Detect which cell encompasses the target text, then output its [x, y] center coordinate. 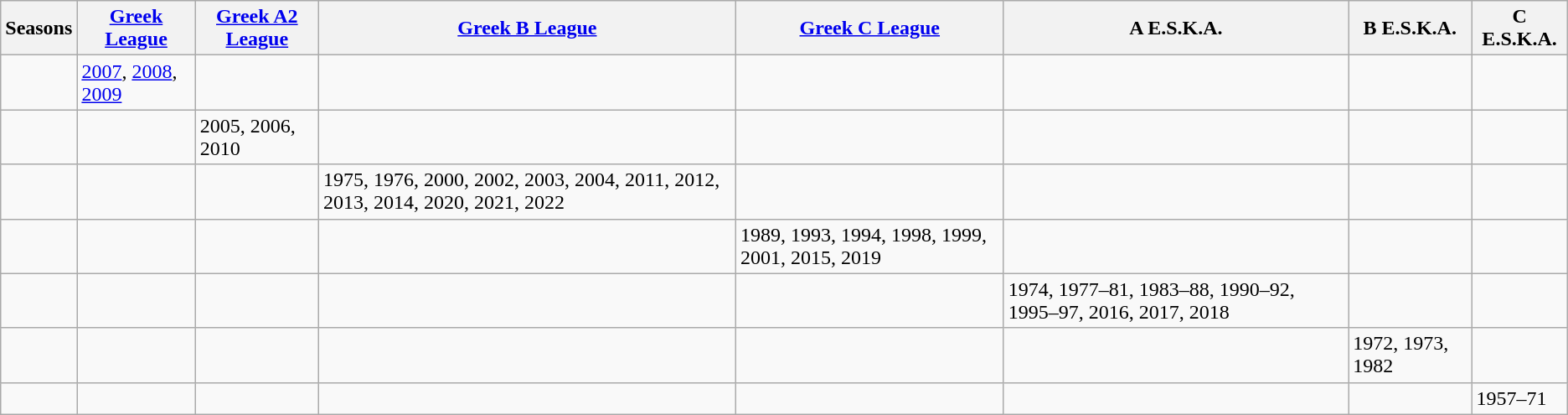
1975, 1976, 2000, 2002, 2003, 2004, 2011, 2012, 2013, 2014, 2020, 2021, 2022 [527, 191]
Greek A2 League [256, 29]
B E.S.K.A. [1411, 29]
Seasons [39, 29]
1972, 1973, 1982 [1411, 355]
A E.S.K.A. [1176, 29]
Greek C League [869, 29]
Greek B League [527, 29]
1974, 1977–81, 1983–88, 1990–92, 1995–97, 2016, 2017, 2018 [1176, 300]
1989, 1993, 1994, 1998, 1999, 2001, 2015, 2019 [869, 246]
2007, 2008, 2009 [136, 82]
Greek League [136, 29]
C E.S.K.A. [1519, 29]
2005, 2006, 2010 [256, 137]
1957–71 [1519, 398]
